Return the (X, Y) coordinate for the center point of the cell that contains the specified text.  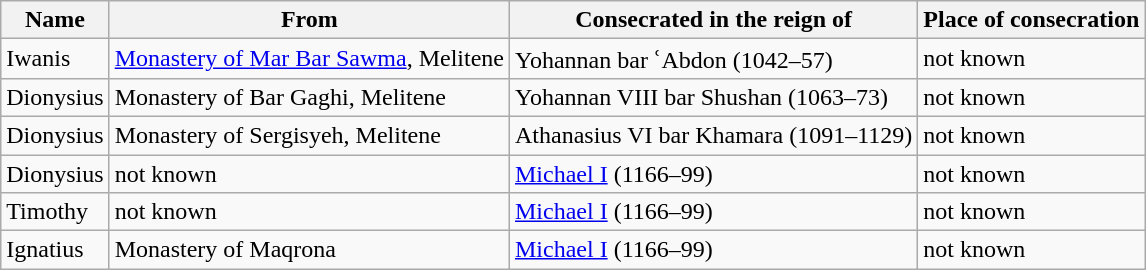
Iwanis (55, 59)
Athanasius VI bar Khamara (1091–1129) (713, 135)
Consecrated in the reign of (713, 20)
Monastery of Mar Bar Sawma, Melitene (309, 59)
Ignatius (55, 250)
Name (55, 20)
From (309, 20)
Yohannan bar ʿAbdon (1042–57) (713, 59)
Monastery of Bar Gaghi, Melitene (309, 97)
Monastery of Sergisyeh, Melitene (309, 135)
Monastery of Maqrona (309, 250)
Timothy (55, 212)
Yohannan VIII bar Shushan (1063–73) (713, 97)
Place of consecration (1032, 20)
